Find where the given text appears and provide that cell's center as (X, Y) coordinate. 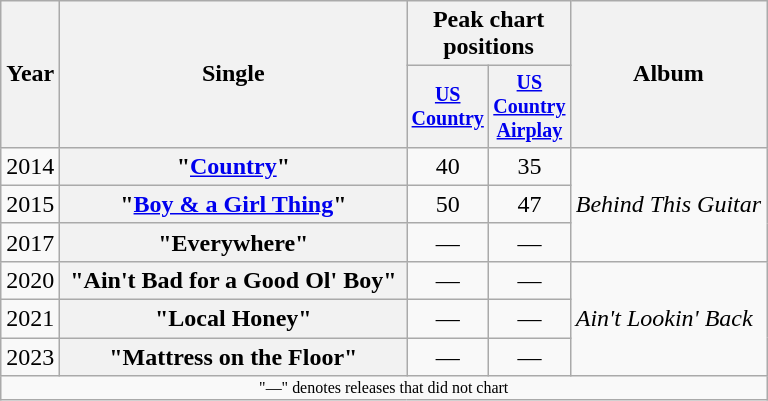
2014 (30, 166)
"Mattress on the Floor" (234, 357)
US Country Airplay (530, 106)
35 (530, 166)
"Boy & a Girl Thing" (234, 204)
50 (448, 204)
Behind This Guitar (668, 204)
"Ain't Bad for a Good Ol' Boy" (234, 280)
Album (668, 74)
Peak chartpositions (488, 34)
"Country" (234, 166)
Ain't Lookin' Back (668, 318)
US Country (448, 106)
2020 (30, 280)
2021 (30, 319)
"Local Honey" (234, 319)
2017 (30, 242)
2015 (30, 204)
"—" denotes releases that did not chart (384, 388)
Single (234, 74)
"Everywhere" (234, 242)
47 (530, 204)
40 (448, 166)
Year (30, 74)
2023 (30, 357)
